Search for the cell housing the specified text and yield its [x, y] center coordinate. 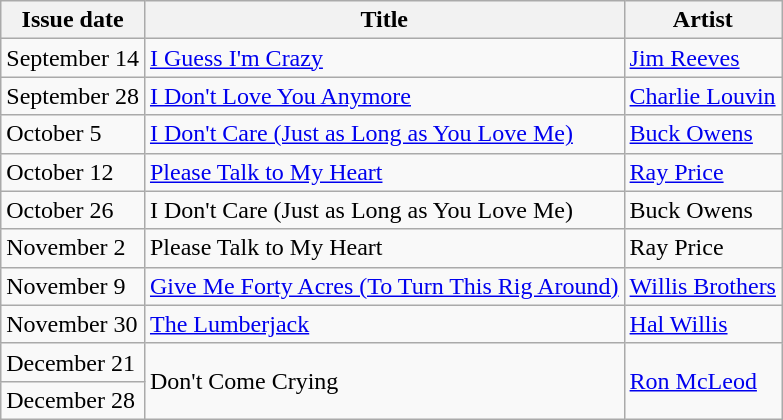
October 12 [73, 172]
Ron McLeod [702, 381]
November 30 [73, 324]
December 28 [73, 400]
November 9 [73, 286]
Give Me Forty Acres (To Turn This Rig Around) [384, 286]
Jim Reeves [702, 58]
The Lumberjack [384, 324]
Title [384, 20]
Willis Brothers [702, 286]
Don't Come Crying [384, 381]
September 14 [73, 58]
Issue date [73, 20]
I Guess I'm Crazy [384, 58]
September 28 [73, 96]
Charlie Louvin [702, 96]
October 26 [73, 210]
November 2 [73, 248]
Artist [702, 20]
I Don't Love You Anymore [384, 96]
October 5 [73, 134]
Hal Willis [702, 324]
December 21 [73, 362]
